Find where the given text appears and provide that cell's center as [x, y] coordinate. 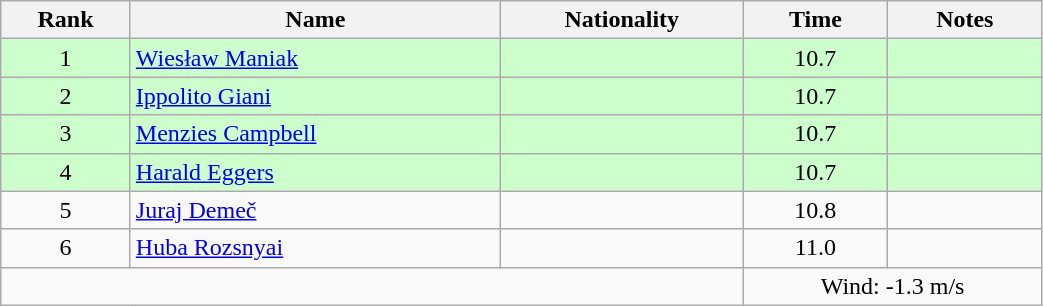
6 [66, 248]
3 [66, 134]
4 [66, 172]
Wind: -1.3 m/s [892, 286]
Ippolito Giani [315, 96]
Nationality [622, 20]
Notes [965, 20]
Wiesław Maniak [315, 58]
Menzies Campbell [315, 134]
2 [66, 96]
10.8 [815, 210]
Huba Rozsnyai [315, 248]
Name [315, 20]
1 [66, 58]
Harald Eggers [315, 172]
Time [815, 20]
Rank [66, 20]
11.0 [815, 248]
Juraj Demeč [315, 210]
5 [66, 210]
